Output the [x, y] coordinate of the center of the cell containing the given text.  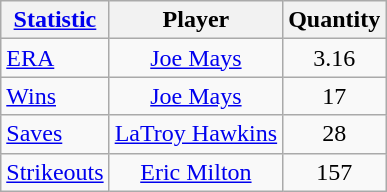
LaTroy Hawkins [196, 134]
3.16 [334, 58]
Eric Milton [196, 172]
Statistic [55, 20]
157 [334, 172]
17 [334, 96]
28 [334, 134]
Player [196, 20]
ERA [55, 58]
Quantity [334, 20]
Wins [55, 96]
Strikeouts [55, 172]
Saves [55, 134]
